Capture the cell that displays the provided text and extract its [x, y] central coordinate. 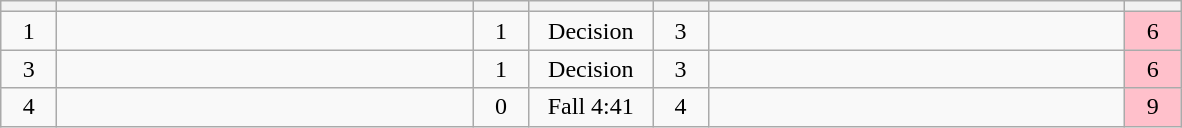
9 [1153, 107]
0 [501, 107]
Fall 4:41 [591, 107]
